Identify which cell holds the provided text, then report its [x, y] central coordinate. 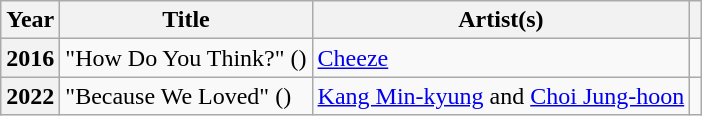
Title [186, 20]
Cheeze [501, 58]
Artist(s) [501, 20]
2016 [30, 58]
2022 [30, 96]
"How Do You Think?" () [186, 58]
Year [30, 20]
"Because We Loved" () [186, 96]
Kang Min-kyung and Choi Jung-hoon [501, 96]
